Pinpoint the cell where the given text exists, returning its [X, Y] midpoint coordinate. 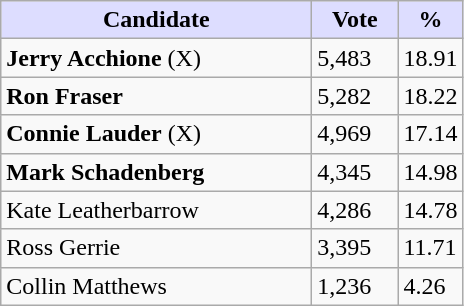
4.26 [430, 286]
Collin Matthews [156, 286]
14.98 [430, 172]
Mark Schadenberg [156, 172]
Ron Fraser [156, 96]
Connie Lauder (X) [156, 134]
18.91 [430, 58]
Candidate [156, 20]
5,282 [355, 96]
4,286 [355, 210]
5,483 [355, 58]
1,236 [355, 286]
18.22 [430, 96]
Ross Gerrie [156, 248]
4,969 [355, 134]
% [430, 20]
Jerry Acchione (X) [156, 58]
4,345 [355, 172]
Kate Leatherbarrow [156, 210]
17.14 [430, 134]
14.78 [430, 210]
Vote [355, 20]
3,395 [355, 248]
11.71 [430, 248]
